Determine the (x, y) coordinate at the center of the cell enclosing the given text.  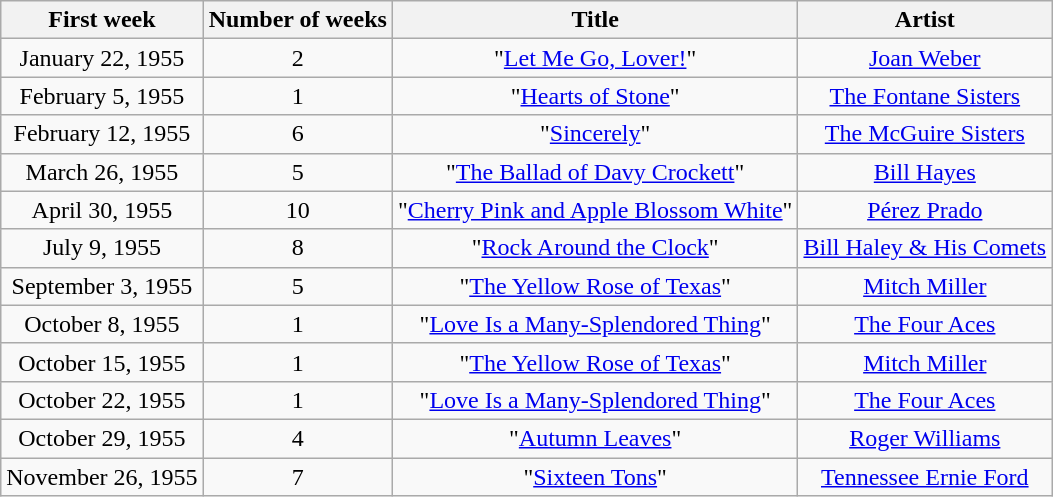
Title (595, 20)
"Hearts of Stone" (595, 96)
Bill Haley & His Comets (925, 248)
Artist (925, 20)
October 8, 1955 (102, 324)
Bill Hayes (925, 172)
Pérez Prado (925, 210)
Tennessee Ernie Ford (925, 477)
March 26, 1955 (102, 172)
October 29, 1955 (102, 438)
November 26, 1955 (102, 477)
January 22, 1955 (102, 58)
The Fontane Sisters (925, 96)
October 15, 1955 (102, 362)
8 (298, 248)
"Let Me Go, Lover!" (595, 58)
February 12, 1955 (102, 134)
February 5, 1955 (102, 96)
July 9, 1955 (102, 248)
Roger Williams (925, 438)
4 (298, 438)
First week (102, 20)
October 22, 1955 (102, 400)
"Rock Around the Clock" (595, 248)
"Sixteen Tons" (595, 477)
"Autumn Leaves" (595, 438)
2 (298, 58)
April 30, 1955 (102, 210)
"Sincerely" (595, 134)
7 (298, 477)
September 3, 1955 (102, 286)
Number of weeks (298, 20)
Joan Weber (925, 58)
"The Ballad of Davy Crockett" (595, 172)
The McGuire Sisters (925, 134)
"Cherry Pink and Apple Blossom White" (595, 210)
10 (298, 210)
6 (298, 134)
